For the text-containing cell, return its midpoint in (x, y) coordinate format. 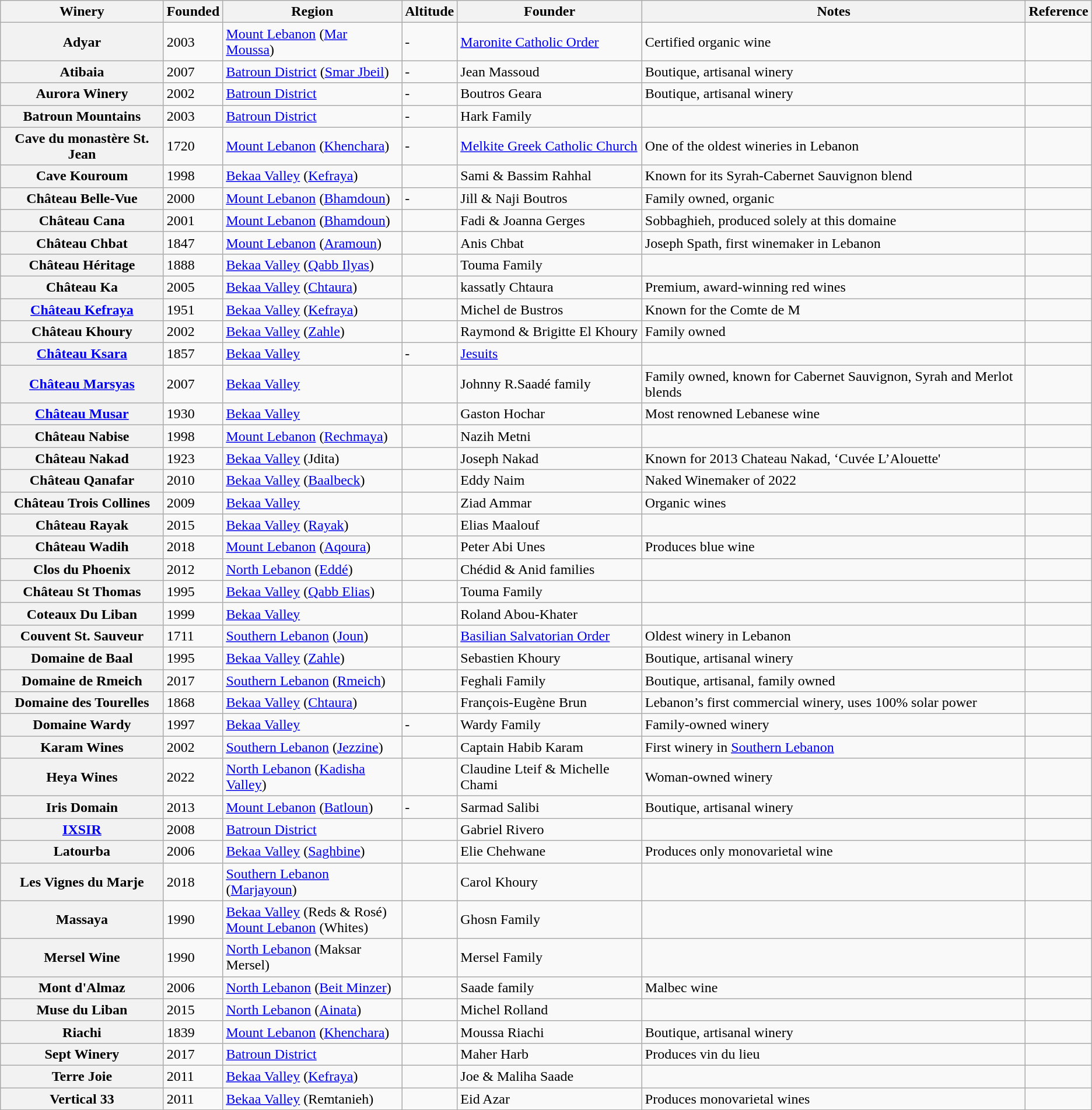
Domaine de Rmeich (82, 681)
Bekaa Valley (Qabb Ilyas) (313, 265)
1999 (193, 614)
Joe & Maliha Saade (549, 1076)
Lebanon’s first commercial winery, uses 100% solar power (834, 703)
Region (313, 12)
2012 (193, 569)
Founder (549, 12)
Elie Chehwane (549, 852)
Riachi (82, 1032)
Sept Winery (82, 1054)
Known for its Syrah-Cabernet Sauvignon blend (834, 176)
Melkite Greek Catholic Church (549, 146)
Château Rayak (82, 525)
Domaine de Baal (82, 658)
Known for the Comte de M (834, 310)
Maronite Catholic Order (549, 42)
Bekaa Valley (Reds & Rosé) Mount Lebanon (Whites) (313, 919)
Adyar (82, 42)
Reference (1058, 12)
Altitude (429, 12)
Iris Domain (82, 807)
2005 (193, 287)
Jill & Naji Boutros (549, 198)
North Lebanon (Ainata) (313, 1010)
Sebastien Khoury (549, 658)
IXSIR (82, 829)
Jean Massoud (549, 72)
1857 (193, 354)
Mount Lebanon (Aqoura) (313, 547)
Terre Joie (82, 1076)
Hark Family (549, 116)
Anis Chbat (549, 243)
Bekaa Valley (Rayak) (313, 525)
Château Marsyas (82, 384)
2000 (193, 198)
Château Cana (82, 220)
2010 (193, 481)
Mount Lebanon (Mar Moussa) (313, 42)
1868 (193, 703)
Les Vignes du Marje (82, 882)
Vertical 33 (82, 1098)
Domaine Wardy (82, 725)
Produces monovarietal wines (834, 1098)
Batroun District (Smar Jbeil) (313, 72)
Wardy Family (549, 725)
Basilian Salvatorian Order (549, 636)
Fadi & Joanna Gerges (549, 220)
2001 (193, 220)
Château Trois Collines (82, 503)
Johnny R.Saadé family (549, 384)
Cave du monastère St. Jean (82, 146)
Malbec wine (834, 988)
First winery in Southern Lebanon (834, 747)
Bekaa Valley (Baalbeck) (313, 481)
Woman-owned winery (834, 777)
kassatly Chtaura (549, 287)
2013 (193, 807)
Boutros Geara (549, 94)
One of the oldest wineries in Lebanon (834, 146)
Feghali Family (549, 681)
Mount Lebanon (Batloun) (313, 807)
Nazih Metni (549, 436)
Produces blue wine (834, 547)
Carol Khoury (549, 882)
Mersel Wine (82, 958)
Family owned (834, 332)
Heya Wines (82, 777)
Bekaa Valley (Qabb Elias) (313, 591)
Couvent St. Sauveur (82, 636)
Oldest winery in Lebanon (834, 636)
North Lebanon (Eddé) (313, 569)
Château Héritage (82, 265)
Known for 2013 Chateau Nakad, ‘Cuvée L’Alouette' (834, 458)
1888 (193, 265)
Eid Azar (549, 1098)
Ziad Ammar (549, 503)
Château Ka (82, 287)
Southern Lebanon (Jezzine) (313, 747)
Gabriel Rivero (549, 829)
Château St Thomas (82, 591)
Château Ksara (82, 354)
1923 (193, 458)
Family owned, organic (834, 198)
Château Khoury (82, 332)
Southern Lebanon (Rmeich) (313, 681)
Organic wines (834, 503)
Southern Lebanon (Marjayoun) (313, 882)
Claudine Lteif & Michelle Chami (549, 777)
Latourba (82, 852)
Massaya (82, 919)
Chédid & Anid families (549, 569)
North Lebanon (Kadisha Valley) (313, 777)
Naked Winemaker of 2022 (834, 481)
Mont d'Almaz (82, 988)
Château Wadih (82, 547)
Atibaia (82, 72)
Mount Lebanon (Aramoun) (313, 243)
Family-owned winery (834, 725)
Michel Rolland (549, 1010)
Cave Kouroum (82, 176)
Elias Maalouf (549, 525)
2022 (193, 777)
Château Musar (82, 414)
Mersel Family (549, 958)
1951 (193, 310)
Bekaa Valley (Remtanieh) (313, 1098)
Saade family (549, 988)
Southern Lebanon (Joun) (313, 636)
1930 (193, 414)
Karam Wines (82, 747)
Mount Lebanon (Rechmaya) (313, 436)
2009 (193, 503)
Maher Harb (549, 1054)
Moussa Riachi (549, 1032)
Premium, award-winning red wines (834, 287)
Batroun Mountains (82, 116)
Bekaa Valley (Jdita) (313, 458)
Gaston Hochar (549, 414)
Certified organic wine (834, 42)
Founded (193, 12)
Captain Habib Karam (549, 747)
Winery (82, 12)
Joseph Spath, first winemaker in Lebanon (834, 243)
2008 (193, 829)
Sami & Bassim Rahhal (549, 176)
Most renowned Lebanese wine (834, 414)
Ghosn Family (549, 919)
Peter Abi Unes (549, 547)
Coteaux Du Liban (82, 614)
Château Nabise (82, 436)
Sobbaghieh, produced solely at this domaine (834, 220)
Aurora Winery (82, 94)
1720 (193, 146)
Michel de Bustros (549, 310)
Domaine des Tourelles (82, 703)
Château Chbat (82, 243)
1847 (193, 243)
Raymond & Brigitte El Khoury (549, 332)
Clos du Phoenix (82, 569)
Sarmad Salibi (549, 807)
Château Kefraya (82, 310)
Family owned, known for Cabernet Sauvignon, Syrah and Merlot blends (834, 384)
Notes (834, 12)
North Lebanon (Maksar Mersel) (313, 958)
Eddy Naim (549, 481)
Boutique, artisanal, family owned (834, 681)
Bekaa Valley (Saghbine) (313, 852)
Château Belle-Vue (82, 198)
Roland Abou-Khater (549, 614)
1997 (193, 725)
François-Eugène Brun (549, 703)
1839 (193, 1032)
Produces vin du lieu (834, 1054)
Jesuits (549, 354)
North Lebanon (Beit Minzer) (313, 988)
1711 (193, 636)
Muse du Liban (82, 1010)
Château Qanafar (82, 481)
Joseph Nakad (549, 458)
Produces only monovarietal wine (834, 852)
Château Nakad (82, 458)
